From the cell containing the given text, extract its center point as [x, y] coordinate. 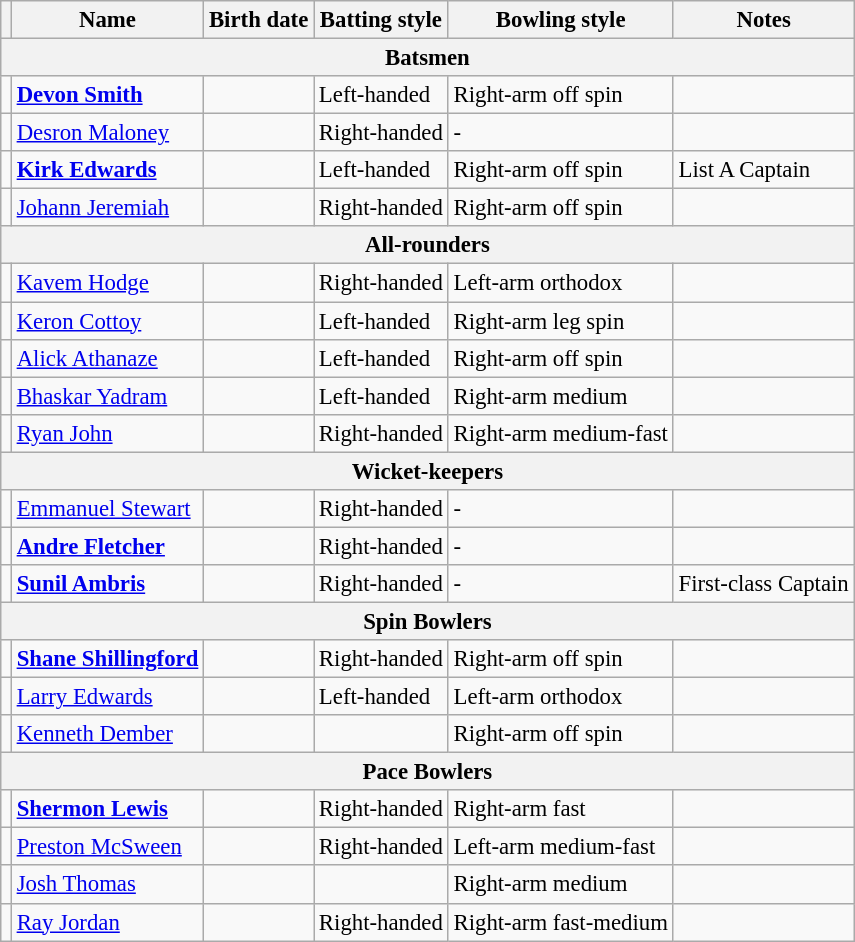
List A Captain [764, 170]
Kavem Hodge [107, 283]
Right-arm fast [560, 809]
Andre Fletcher [107, 546]
Kenneth Dember [107, 734]
Batting style [382, 20]
Ryan John [107, 433]
Shermon Lewis [107, 809]
Josh Thomas [107, 885]
Bowling style [560, 20]
First-class Captain [764, 584]
Preston McSween [107, 847]
Wicket-keepers [428, 471]
Bhaskar Yadram [107, 396]
Johann Jeremiah [107, 208]
Larry Edwards [107, 697]
Emmanuel Stewart [107, 509]
Ray Jordan [107, 922]
Sunil Ambris [107, 584]
Shane Shillingford [107, 659]
Keron Cottoy [107, 321]
Right-arm leg spin [560, 321]
All-rounders [428, 245]
Pace Bowlers [428, 772]
Kirk Edwards [107, 170]
Right-arm medium-fast [560, 433]
Spin Bowlers [428, 621]
Batsmen [428, 58]
Left-arm medium-fast [560, 847]
Alick Athanaze [107, 358]
Devon Smith [107, 95]
Desron Maloney [107, 133]
Right-arm fast-medium [560, 922]
Notes [764, 20]
Birth date [259, 20]
Name [107, 20]
